For the text-containing cell, return its midpoint in (X, Y) coordinate format. 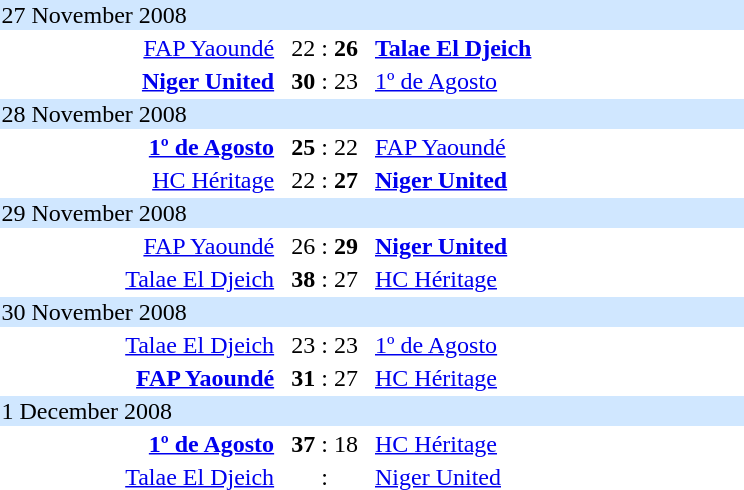
30 : 23 (325, 81)
23 : 23 (325, 345)
26 : 29 (325, 246)
22 : 26 (325, 48)
37 : 18 (325, 444)
38 : 27 (325, 279)
1 December 2008 (372, 411)
28 November 2008 (372, 114)
25 : 22 (325, 147)
29 November 2008 (372, 213)
22 : 27 (325, 180)
27 November 2008 (372, 15)
30 November 2008 (372, 312)
31 : 27 (325, 378)
